Search for the cell housing the specified text and yield its [X, Y] center coordinate. 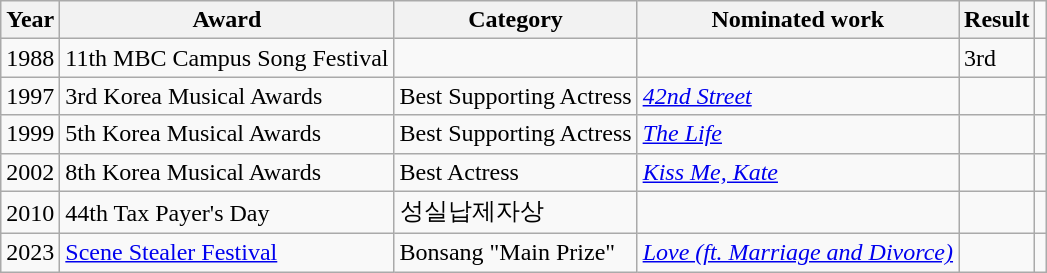
Nominated work [798, 20]
3rd [997, 58]
2023 [30, 253]
The Life [798, 134]
Category [516, 20]
42nd Street [798, 96]
2010 [30, 212]
성실납제자상 [516, 212]
Scene Stealer Festival [227, 253]
1999 [30, 134]
Award [227, 20]
Result [997, 20]
5th Korea Musical Awards [227, 134]
1988 [30, 58]
3rd Korea Musical Awards [227, 96]
Best Actress [516, 172]
Year [30, 20]
11th MBC Campus Song Festival [227, 58]
8th Korea Musical Awards [227, 172]
1997 [30, 96]
Kiss Me, Kate [798, 172]
2002 [30, 172]
44th Tax Payer's Day [227, 212]
Bonsang "Main Prize" [516, 253]
Love (ft. Marriage and Divorce) [798, 253]
